Capture the cell that displays the provided text and extract its [x, y] central coordinate. 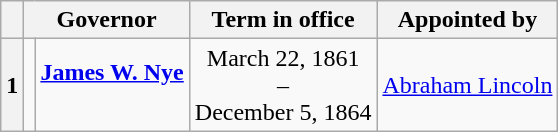
1 [12, 85]
Appointed by [468, 20]
Abraham Lincoln [468, 85]
Term in office [283, 20]
James W. Nye [112, 85]
March 22, 1861–December 5, 1864 [283, 85]
Governor [106, 20]
